Pinpoint the cell where the given text exists, returning its (X, Y) midpoint coordinate. 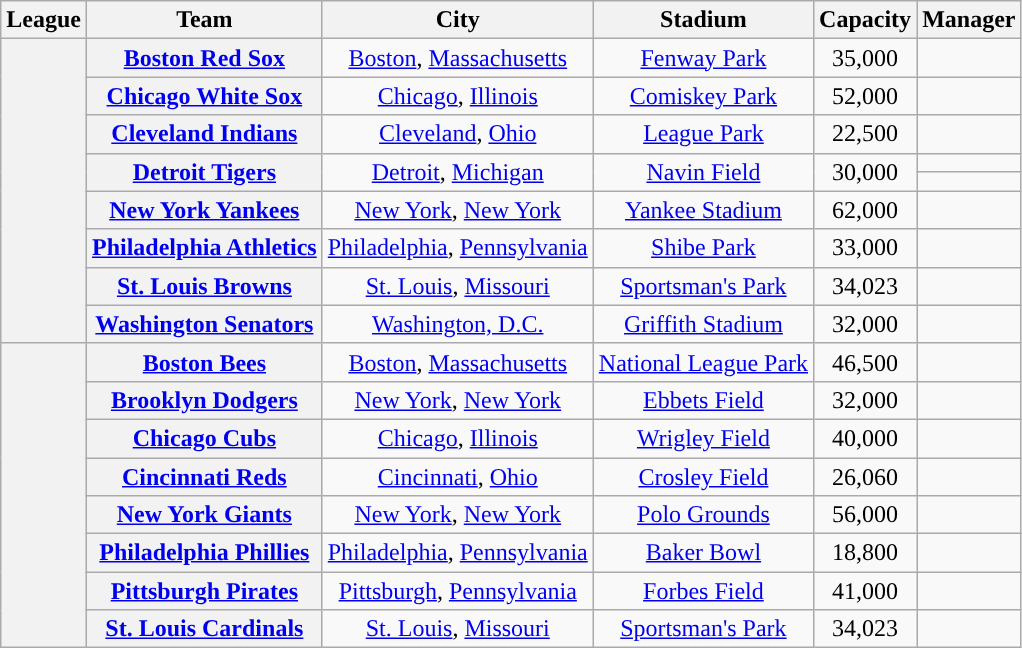
Comiskey Park (703, 96)
New York Giants (204, 515)
Chicago White Sox (204, 96)
Forbes Field (703, 591)
Manager (969, 20)
18,800 (866, 553)
Ebbets Field (703, 400)
40,000 (866, 438)
Griffith Stadium (703, 324)
35,000 (866, 58)
League (44, 20)
52,000 (866, 96)
St. Louis Cardinals (204, 629)
Yankee Stadium (703, 210)
56,000 (866, 515)
Washington, D.C. (458, 324)
Navin Field (703, 172)
62,000 (866, 210)
St. Louis Browns (204, 286)
46,500 (866, 362)
Team (204, 20)
Philadelphia Phillies (204, 553)
Capacity (866, 20)
Crosley Field (703, 477)
30,000 (866, 172)
Shibe Park (703, 248)
Boston Red Sox (204, 58)
Detroit Tigers (204, 172)
National League Park (703, 362)
Cleveland, Ohio (458, 134)
Brooklyn Dodgers (204, 400)
41,000 (866, 591)
Cleveland Indians (204, 134)
Cincinnati Reds (204, 477)
Baker Bowl (703, 553)
New York Yankees (204, 210)
26,060 (866, 477)
Chicago Cubs (204, 438)
22,500 (866, 134)
Pittsburgh Pirates (204, 591)
Pittsburgh, Pennsylvania (458, 591)
Detroit, Michigan (458, 172)
Fenway Park (703, 58)
League Park (703, 134)
Wrigley Field (703, 438)
33,000 (866, 248)
Polo Grounds (703, 515)
City (458, 20)
Cincinnati, Ohio (458, 477)
Philadelphia Athletics (204, 248)
Washington Senators (204, 324)
Stadium (703, 20)
Boston Bees (204, 362)
